Extract the (X, Y) coordinate from the center of the cell holding the provided text.  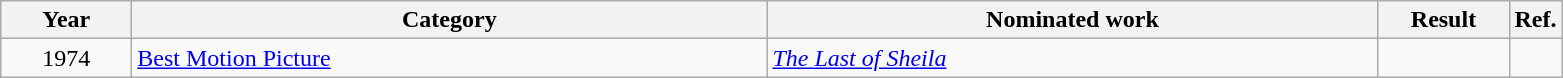
Ref. (1536, 20)
Result (1444, 20)
Best Motion Picture (450, 58)
1974 (66, 58)
Category (450, 20)
Year (66, 20)
The Last of Sheila (1072, 58)
Nominated work (1072, 20)
